Provide the (x, y) coordinate of the cell's center where the given text is located.  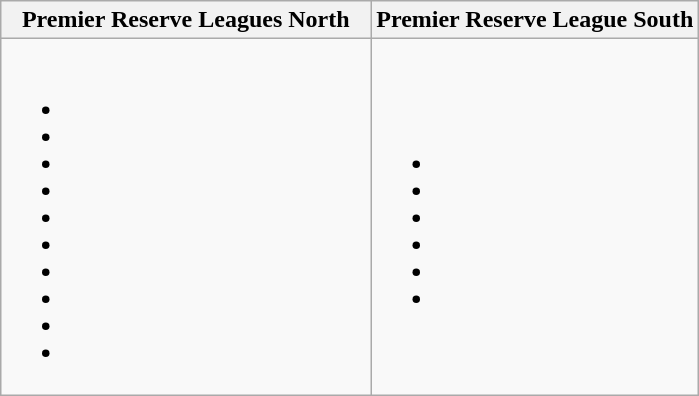
Premier Reserve League South (535, 20)
Premier Reserve Leagues North (186, 20)
